From the cell containing the given text, extract its center point as (X, Y) coordinate. 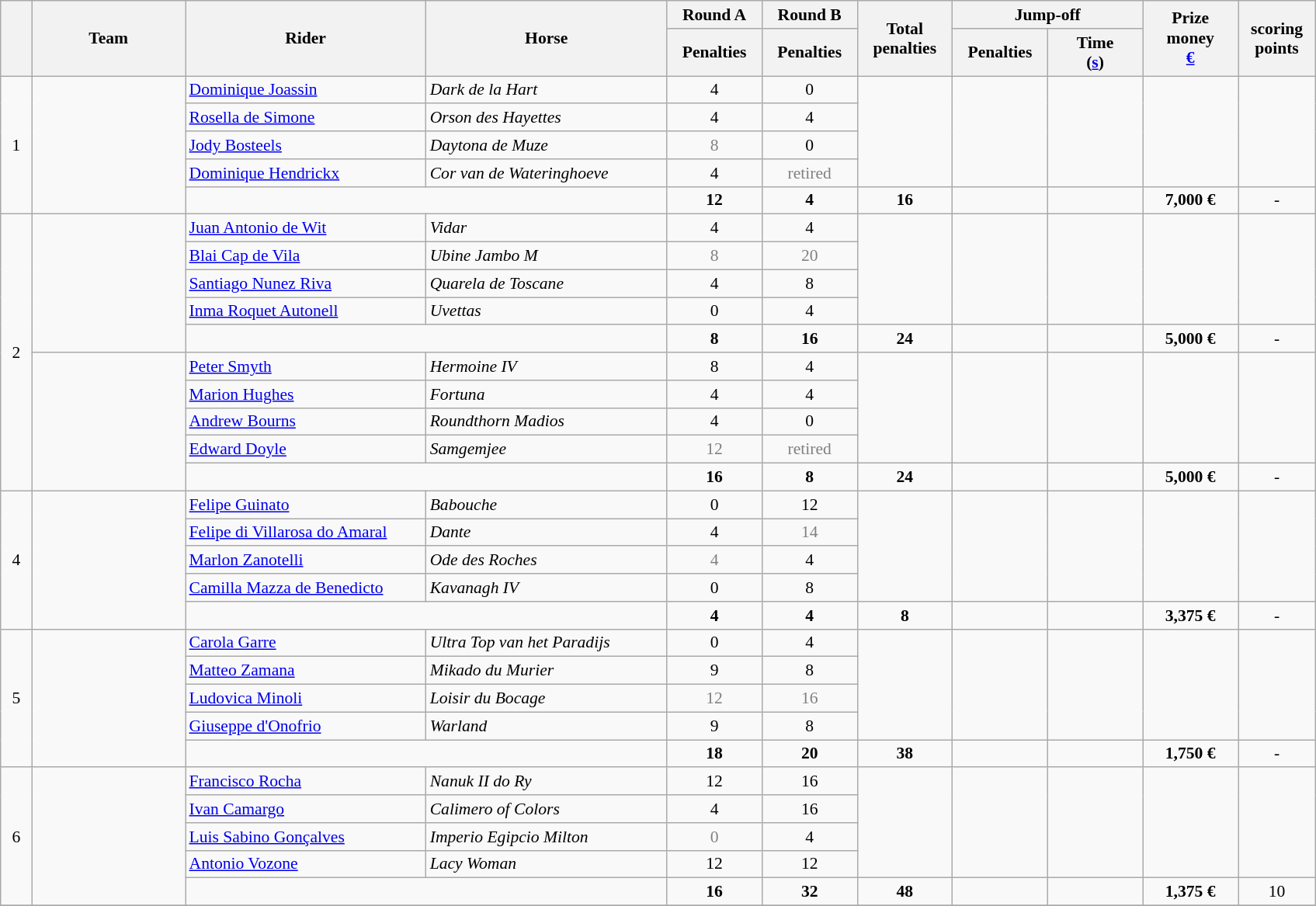
Lacy Woman (547, 864)
Jump-off (1048, 15)
Santiago Nunez Riva (305, 283)
3,375 € (1191, 616)
Francisco Rocha (305, 782)
Babouche (547, 505)
Horse (547, 39)
Luis Sabino Gonçalves (305, 837)
Giuseppe d'Onofrio (305, 726)
Ultra Top van het Paradijs (547, 643)
Orson des Hayettes (547, 118)
Andrew Bourns (305, 422)
Blai Cap de Vila (305, 256)
Warland (547, 726)
Marlon Zanotelli (305, 561)
Daytona de Muze (547, 145)
Round A (714, 15)
Ubine Jambo M (547, 256)
14 (809, 533)
Round B (809, 15)
18 (714, 754)
Hermoine IV (547, 366)
Rider (305, 39)
Dark de la Hart (547, 90)
Antonio Vozone (305, 864)
Rosella de Simone (305, 118)
Team (109, 39)
38 (905, 754)
Inma Roquet Autonell (305, 311)
Carola Garre (305, 643)
scoringpoints (1276, 39)
Felipe Guinato (305, 505)
Ivan Camargo (305, 809)
Cor van de Wateringhoeve (547, 173)
48 (905, 892)
5 (16, 698)
1,375 € (1191, 892)
Time(s) (1095, 53)
Dominique Joassin (305, 90)
Loisir du Bocage (547, 699)
2 (16, 352)
Edward Doyle (305, 450)
Kavanagh IV (547, 588)
Prizemoney€ (1191, 39)
Jody Bosteels (305, 145)
Total penalties (905, 39)
1,750 € (1191, 754)
7,000 € (1191, 200)
Dominique Hendrickx (305, 173)
Ode des Roches (547, 561)
Samgemjee (547, 450)
Camilla Mazza de Benedicto (305, 588)
Marion Hughes (305, 394)
Juan Antonio de Wit (305, 228)
Felipe di Villarosa do Amaral (305, 533)
Fortuna (547, 394)
Nanuk II do Ry (547, 782)
10 (1276, 892)
Calimero of Colors (547, 809)
Quarela de Toscane (547, 283)
Mikado du Murier (547, 671)
Roundthorn Madios (547, 422)
Matteo Zamana (305, 671)
Vidar (547, 228)
Uvettas (547, 311)
Peter Smyth (305, 366)
6 (16, 837)
Dante (547, 533)
Imperio Egipcio Milton (547, 837)
1 (16, 145)
Ludovica Minoli (305, 699)
32 (809, 892)
